Find where the given text appears and provide that cell's center as [X, Y] coordinate. 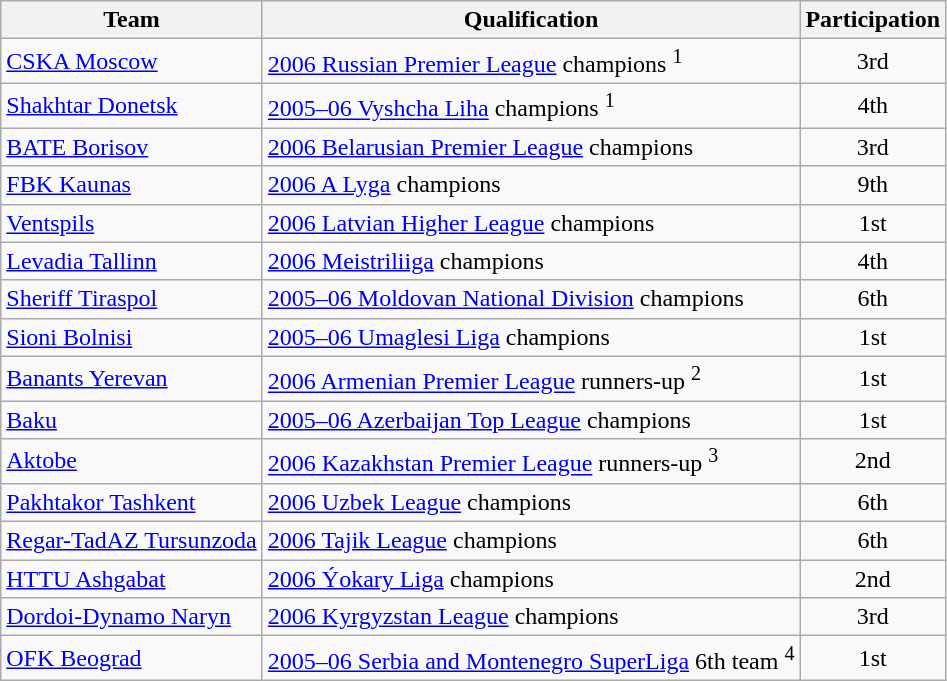
2006 Kyrgyzstan League champions [531, 617]
OFK Beograd [132, 658]
Pakhtakor Tashkent [132, 502]
2005–06 Umaglesi Liga champions [531, 337]
Team [132, 20]
Banants Yerevan [132, 378]
2005–06 Serbia and Montenegro SuperLiga 6th team 4 [531, 658]
Participation [873, 20]
2006 A Lyga champions [531, 185]
FBK Kaunas [132, 185]
2006 Meistriliiga champions [531, 261]
Levadia Tallinn [132, 261]
CSKA Moscow [132, 62]
2005–06 Moldovan National Division champions [531, 299]
HTTU Ashgabat [132, 579]
2006 Kazakhstan Premier League runners-up 3 [531, 462]
Baku [132, 420]
Aktobe [132, 462]
2005–06 Vyshcha Liha champions 1 [531, 106]
2006 Tajik League champions [531, 541]
2006 Uzbek League champions [531, 502]
2006 Russian Premier League champions 1 [531, 62]
Sioni Bolnisi [132, 337]
Shakhtar Donetsk [132, 106]
Dordoi-Dynamo Naryn [132, 617]
BATE Borisov [132, 147]
2005–06 Azerbaijan Top League champions [531, 420]
2006 Latvian Higher League champions [531, 223]
2006 Armenian Premier League runners-up 2 [531, 378]
Qualification [531, 20]
Regar-TadAZ Tursunzoda [132, 541]
9th [873, 185]
Sheriff Tiraspol [132, 299]
2006 Belarusian Premier League champions [531, 147]
2006 Ýokary Liga champions [531, 579]
Ventspils [132, 223]
